Extract the (x, y) coordinate from the center of the cell holding the provided text.  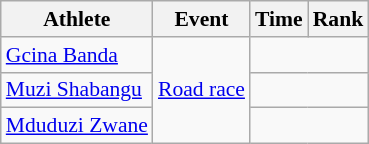
Athlete (77, 19)
Gcina Banda (77, 55)
Muzi Shabangu (77, 90)
Rank (338, 19)
Road race (202, 90)
Event (202, 19)
Time (279, 19)
Mduduzi Zwane (77, 126)
